Return the [X, Y] coordinate for the center point of the cell that contains the specified text.  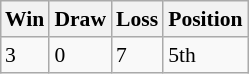
Position [205, 19]
7 [137, 55]
Loss [137, 19]
3 [24, 55]
5th [205, 55]
0 [80, 55]
Draw [80, 19]
Win [24, 19]
